Locate the cell with the specified text and output its [x, y] center coordinate. 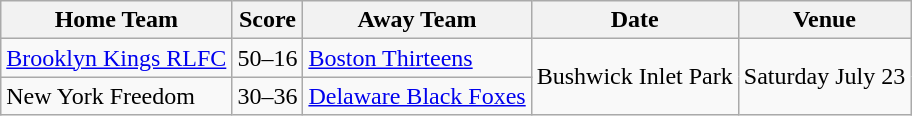
Bushwick Inlet Park [634, 77]
Delaware Black Foxes [417, 96]
Saturday July 23 [824, 77]
Date [634, 20]
Venue [824, 20]
Away Team [417, 20]
Home Team [116, 20]
50–16 [268, 58]
Boston Thirteens [417, 58]
Brooklyn Kings RLFC [116, 58]
30–36 [268, 96]
New York Freedom [116, 96]
Score [268, 20]
